Capture the cell that displays the provided text and extract its (x, y) central coordinate. 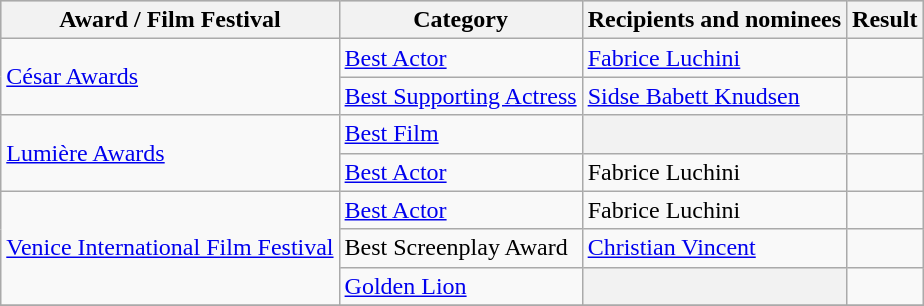
Christian Vincent (714, 248)
Best Film (460, 134)
Category (460, 20)
Result (885, 20)
Recipients and nominees (714, 20)
Venice International Film Festival (170, 248)
César Awards (170, 77)
Lumière Awards (170, 153)
Golden Lion (460, 286)
Best Supporting Actress (460, 96)
Best Screenplay Award (460, 248)
Award / Film Festival (170, 20)
Sidse Babett Knudsen (714, 96)
